Return the (x, y) coordinate for the center point of the cell that contains the specified text.  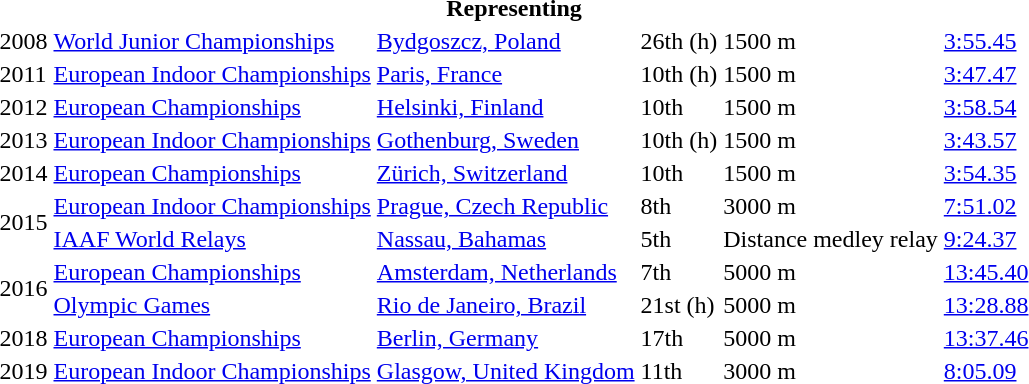
Amsterdam, Netherlands (506, 272)
Olympic Games (212, 305)
5th (679, 239)
IAAF World Relays (212, 239)
8th (679, 206)
Helsinki, Finland (506, 107)
Zürich, Switzerland (506, 173)
Prague, Czech Republic (506, 206)
Bydgoszcz, Poland (506, 41)
17th (679, 338)
Berlin, Germany (506, 338)
Distance medley relay (831, 239)
26th (h) (679, 41)
Paris, France (506, 74)
Rio de Janeiro, Brazil (506, 305)
Gothenburg, Sweden (506, 140)
3000 m (831, 206)
Nassau, Bahamas (506, 239)
21st (h) (679, 305)
7th (679, 272)
World Junior Championships (212, 41)
